Capture the cell that displays the provided text and extract its [x, y] central coordinate. 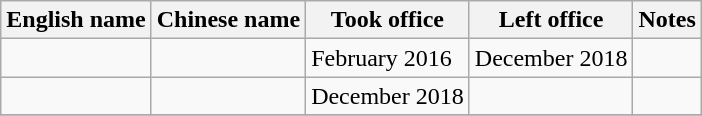
Took office [388, 20]
Left office [551, 20]
English name [76, 20]
Chinese name [228, 20]
February 2016 [388, 58]
Notes [667, 20]
